Pinpoint the cell where the given text exists, returning its (x, y) midpoint coordinate. 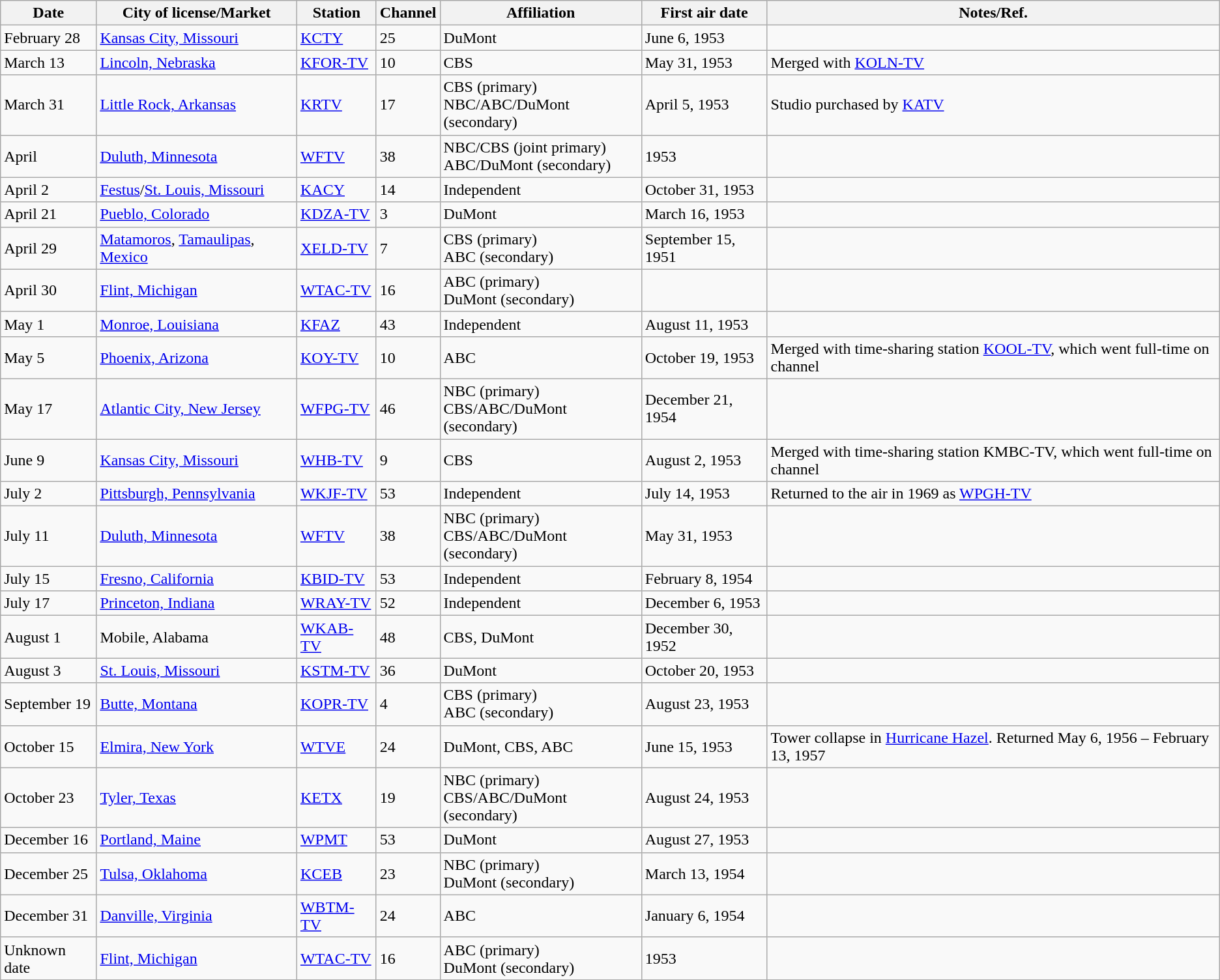
WKJF-TV (336, 494)
Little Rock, Arkansas (197, 105)
August 2, 1953 (704, 460)
48 (408, 637)
July 11 (48, 536)
August 3 (48, 670)
August 23, 1953 (704, 704)
October 31, 1953 (704, 190)
Matamoros, Tamaulipas, Mexico (197, 248)
14 (408, 190)
Pueblo, Colorado (197, 214)
WFPG-TV (336, 409)
3 (408, 214)
September 15, 1951 (704, 248)
Tulsa, Oklahoma (197, 873)
Station (336, 13)
NBC/CBS (joint primary) ABC/DuMont (secondary) (541, 156)
June 9 (48, 460)
May 5 (48, 357)
Date (48, 13)
Channel (408, 13)
May 17 (48, 409)
December 21, 1954 (704, 409)
KETX (336, 798)
December 25 (48, 873)
December 6, 1953 (704, 603)
October 19, 1953 (704, 357)
Phoenix, Arizona (197, 357)
4 (408, 704)
Affiliation (541, 13)
Notes/Ref. (993, 13)
April 5, 1953 (704, 105)
July 15 (48, 579)
23 (408, 873)
Mobile, Alabama (197, 637)
March 16, 1953 (704, 214)
Portland, Maine (197, 840)
CBS (primary) NBC/ABC/DuMont (secondary) (541, 105)
CBS, DuMont (541, 637)
June 6, 1953 (704, 38)
June 15, 1953 (704, 747)
October 15 (48, 747)
August 24, 1953 (704, 798)
46 (408, 409)
WBTM-TV (336, 916)
WKAB-TV (336, 637)
City of license/Market (197, 13)
April 2 (48, 190)
August 1 (48, 637)
WHB-TV (336, 460)
July 2 (48, 494)
KFOR-TV (336, 63)
March 13 (48, 63)
KRTV (336, 105)
Merged with time-sharing station KMBC-TV, which went full-time on channel (993, 460)
October 20, 1953 (704, 670)
July 14, 1953 (704, 494)
52 (408, 603)
NBC (primary) DuMont (secondary) (541, 873)
February 8, 1954 (704, 579)
September 19 (48, 704)
WTVE (336, 747)
17 (408, 105)
7 (408, 248)
Elmira, New York (197, 747)
KFAZ (336, 324)
WRAY-TV (336, 603)
St. Louis, Missouri (197, 670)
KBID-TV (336, 579)
XELD-TV (336, 248)
January 6, 1954 (704, 916)
43 (408, 324)
DuMont, CBS, ABC (541, 747)
First air date (704, 13)
Studio purchased by KATV (993, 105)
KSTM-TV (336, 670)
Merged with KOLN-TV (993, 63)
Fresno, California (197, 579)
March 13, 1954 (704, 873)
February 28 (48, 38)
Atlantic City, New Jersey (197, 409)
Monroe, Louisiana (197, 324)
Tyler, Texas (197, 798)
19 (408, 798)
Merged with time-sharing station KOOL-TV, which went full-time on channel (993, 357)
KACY (336, 190)
36 (408, 670)
Princeton, Indiana (197, 603)
July 17 (48, 603)
August 27, 1953 (704, 840)
Danville, Virginia (197, 916)
Festus/St. Louis, Missouri (197, 190)
Unknown date (48, 958)
December 16 (48, 840)
KDZA-TV (336, 214)
October 23 (48, 798)
April 29 (48, 248)
Lincoln, Nebraska (197, 63)
April 30 (48, 291)
WPMT (336, 840)
March 31 (48, 105)
Butte, Montana (197, 704)
December 31 (48, 916)
KCTY (336, 38)
August 11, 1953 (704, 324)
May 1 (48, 324)
December 30, 1952 (704, 637)
KOY-TV (336, 357)
9 (408, 460)
KCEB (336, 873)
Tower collapse in Hurricane Hazel. Returned May 6, 1956 – February 13, 1957 (993, 747)
April 21 (48, 214)
KOPR-TV (336, 704)
April (48, 156)
25 (408, 38)
Pittsburgh, Pennsylvania (197, 494)
Returned to the air in 1969 as WPGH-TV (993, 494)
